Provide the [x, y] coordinate of the cell's center where the given text is located.  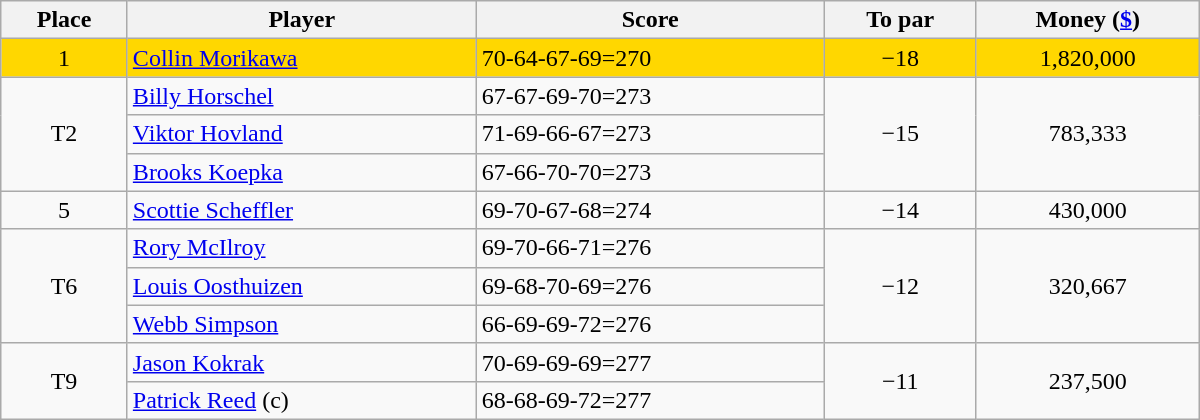
Patrick Reed (c) [302, 400]
67-67-69-70=273 [650, 96]
237,500 [1088, 381]
−11 [900, 381]
Louis Oosthuizen [302, 286]
To par [900, 20]
69-68-70-69=276 [650, 286]
Brooks Koepka [302, 172]
71-69-66-67=273 [650, 134]
−15 [900, 134]
Scottie Scheffler [302, 210]
Viktor Hovland [302, 134]
69-70-67-68=274 [650, 210]
70-69-69-69=277 [650, 362]
T6 [64, 286]
1,820,000 [1088, 58]
Money ($) [1088, 20]
Webb Simpson [302, 324]
1 [64, 58]
T2 [64, 134]
Jason Kokrak [302, 362]
69-70-66-71=276 [650, 248]
68-68-69-72=277 [650, 400]
T9 [64, 381]
320,667 [1088, 286]
−12 [900, 286]
−14 [900, 210]
Rory McIlroy [302, 248]
Player [302, 20]
−18 [900, 58]
Billy Horschel [302, 96]
Collin Morikawa [302, 58]
5 [64, 210]
70-64-67-69=270 [650, 58]
Score [650, 20]
66-69-69-72=276 [650, 324]
Place [64, 20]
783,333 [1088, 134]
67-66-70-70=273 [650, 172]
430,000 [1088, 210]
